From the cell containing the given text, extract its center point as [x, y] coordinate. 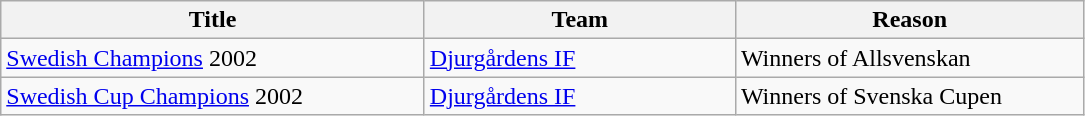
Swedish Champions 2002 [213, 58]
Reason [910, 20]
Title [213, 20]
Winners of Svenska Cupen [910, 96]
Swedish Cup Champions 2002 [213, 96]
Winners of Allsvenskan [910, 58]
Team [580, 20]
